Identify which cell holds the provided text, then report its (x, y) central coordinate. 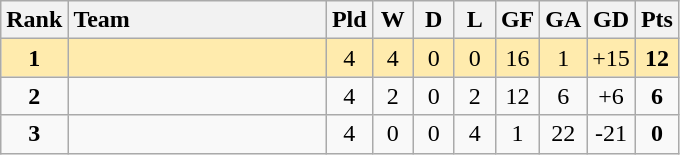
GD (612, 20)
W (392, 20)
Pld (349, 20)
GA (564, 20)
D (434, 20)
-21 (612, 134)
3 (34, 134)
Pts (656, 20)
+6 (612, 96)
22 (564, 134)
GF (517, 20)
+15 (612, 58)
L (474, 20)
Team (198, 20)
Rank (34, 20)
16 (517, 58)
